Determine the (x, y) coordinate at the center of the cell enclosing the given text.  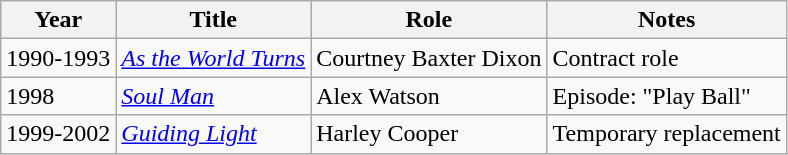
Temporary replacement (666, 134)
Guiding Light (214, 134)
Title (214, 20)
1999-2002 (58, 134)
Year (58, 20)
1990-1993 (58, 58)
1998 (58, 96)
Harley Cooper (429, 134)
Notes (666, 20)
Episode: "Play Ball" (666, 96)
As the World Turns (214, 58)
Role (429, 20)
Courtney Baxter Dixon (429, 58)
Contract role (666, 58)
Soul Man (214, 96)
Alex Watson (429, 96)
